Provide the [x, y] coordinate of the cell's center where the given text is located.  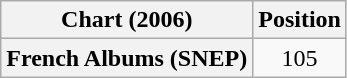
Chart (2006) [127, 20]
Position [300, 20]
105 [300, 58]
French Albums (SNEP) [127, 58]
